Locate the cell with the specified text and output its [X, Y] center coordinate. 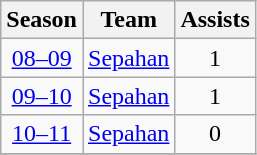
0 [215, 134]
Assists [215, 20]
08–09 [42, 58]
Team [128, 20]
09–10 [42, 96]
10–11 [42, 134]
Season [42, 20]
